Capture the cell that displays the provided text and extract its [x, y] central coordinate. 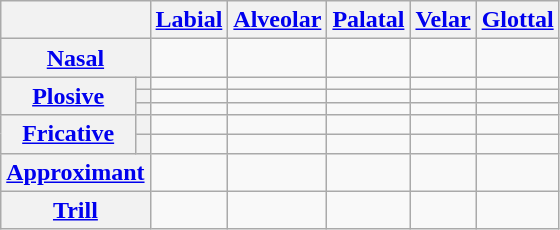
Fricative [68, 134]
Labial [189, 20]
Trill [76, 210]
Palatal [368, 20]
Nasal [76, 58]
Plosive [68, 96]
Approximant [76, 172]
Velar [443, 20]
Alveolar [278, 20]
Glottal [518, 20]
